Find where the given text appears and provide that cell's center as (X, Y) coordinate. 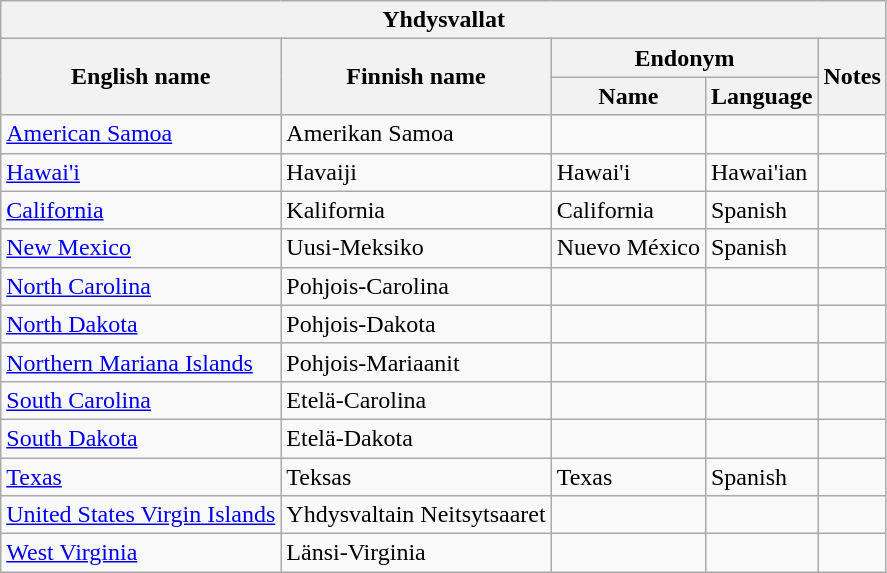
Name (628, 96)
Yhdysvaltain Neitsytsaaret (416, 515)
North Dakota (141, 324)
Notes (852, 77)
Havaiji (416, 172)
Northern Mariana Islands (141, 362)
Länsi-Virginia (416, 553)
North Carolina (141, 286)
Etelä-Dakota (416, 438)
Uusi-Meksiko (416, 248)
Endonym (684, 58)
Pohjois-Mariaanit (416, 362)
United States Virgin Islands (141, 515)
Teksas (416, 477)
Pohjois-Dakota (416, 324)
Yhdysvallat (444, 20)
Finnish name (416, 77)
West Virginia (141, 553)
American Samoa (141, 134)
Hawai'ian (761, 172)
South Carolina (141, 400)
English name (141, 77)
Nuevo México (628, 248)
South Dakota (141, 438)
New Mexico (141, 248)
Language (761, 96)
Etelä-Carolina (416, 400)
Amerikan Samoa (416, 134)
Pohjois-Carolina (416, 286)
Kalifornia (416, 210)
